Detect which cell encompasses the target text, then output its [x, y] center coordinate. 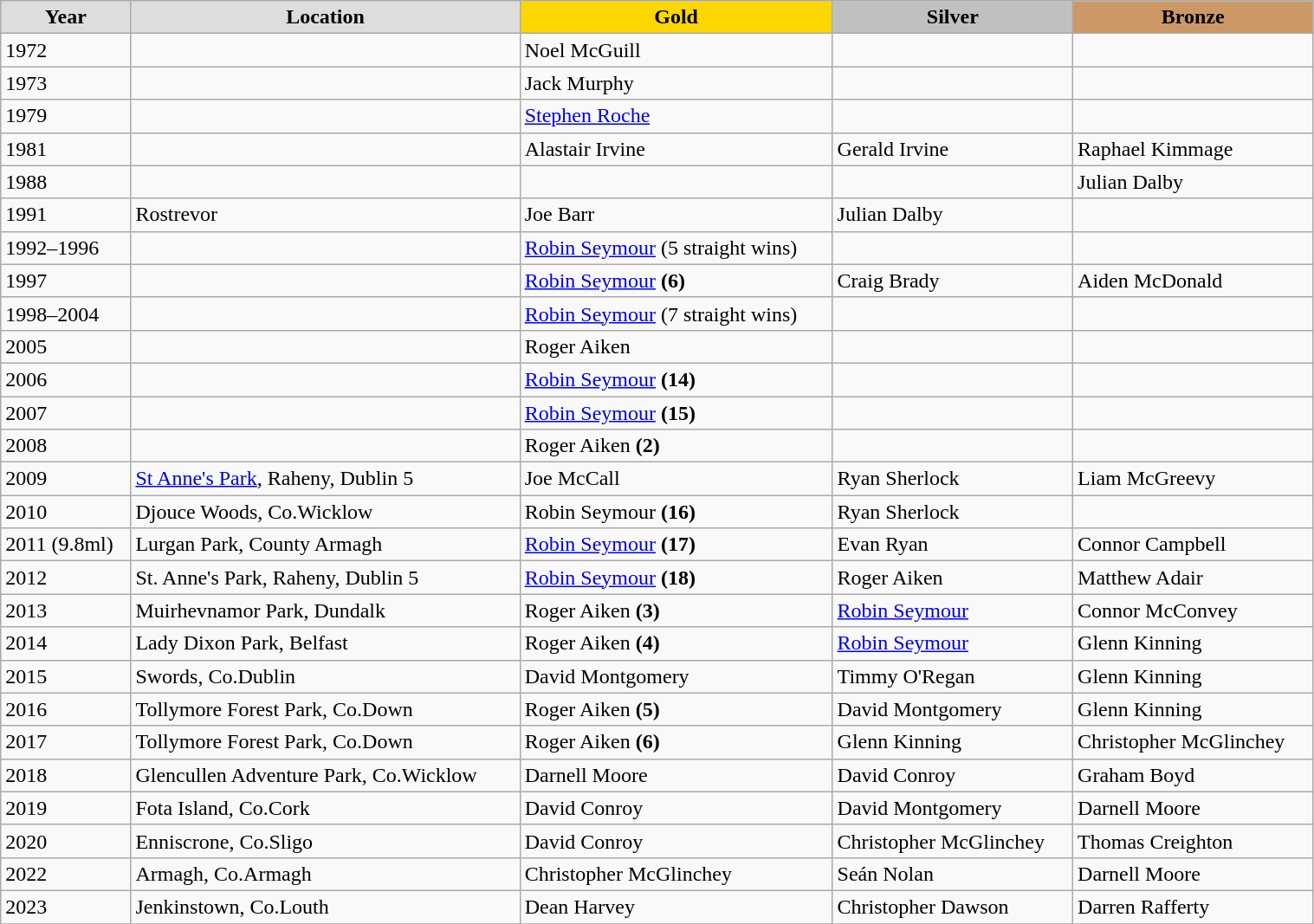
Gold [676, 17]
2011 (9.8ml) [66, 545]
Roger Aiken (3) [676, 611]
1972 [66, 50]
Year [66, 17]
Roger Aiken (2) [676, 446]
1991 [66, 215]
1973 [66, 83]
Evan Ryan [953, 545]
St Anne's Park, Raheny, Dublin 5 [326, 479]
Muirhevnamor Park, Dundalk [326, 611]
Robin Seymour (14) [676, 379]
Aiden McDonald [1194, 281]
Thomas Creighton [1194, 841]
2005 [66, 346]
Bronze [1194, 17]
Liam McGreevy [1194, 479]
1988 [66, 182]
2023 [66, 907]
Seán Nolan [953, 874]
Joe Barr [676, 215]
Robin Seymour (7 straight wins) [676, 313]
Location [326, 17]
St. Anne's Park, Raheny, Dublin 5 [326, 578]
Lady Dixon Park, Belfast [326, 643]
1979 [66, 116]
2014 [66, 643]
Swords, Co.Dublin [326, 676]
Joe McCall [676, 479]
Robin Seymour (5 straight wins) [676, 248]
Roger Aiken (6) [676, 742]
2018 [66, 775]
Robin Seymour (18) [676, 578]
2020 [66, 841]
Craig Brady [953, 281]
Gerald Irvine [953, 149]
Djouce Woods, Co.Wicklow [326, 512]
Glencullen Adventure Park, Co.Wicklow [326, 775]
Lurgan Park, County Armagh [326, 545]
2012 [66, 578]
1981 [66, 149]
Armagh, Co.Armagh [326, 874]
Silver [953, 17]
2015 [66, 676]
2017 [66, 742]
2007 [66, 413]
Connor Campbell [1194, 545]
Roger Aiken (5) [676, 709]
2006 [66, 379]
Matthew Adair [1194, 578]
Roger Aiken (4) [676, 643]
Timmy O'Regan [953, 676]
1992–1996 [66, 248]
Robin Seymour (15) [676, 413]
2019 [66, 808]
2016 [66, 709]
Dean Harvey [676, 907]
Enniscrone, Co.Sligo [326, 841]
Fota Island, Co.Cork [326, 808]
2010 [66, 512]
Alastair Irvine [676, 149]
Robin Seymour (17) [676, 545]
Jack Murphy [676, 83]
2013 [66, 611]
Christopher Dawson [953, 907]
2009 [66, 479]
2022 [66, 874]
1997 [66, 281]
Raphael Kimmage [1194, 149]
Robin Seymour (16) [676, 512]
Robin Seymour (6) [676, 281]
Darren Rafferty [1194, 907]
Rostrevor [326, 215]
Stephen Roche [676, 116]
2008 [66, 446]
Jenkinstown, Co.Louth [326, 907]
Noel McGuill [676, 50]
Graham Boyd [1194, 775]
1998–2004 [66, 313]
Connor McConvey [1194, 611]
